Return (X, Y) of the center of cell containing provided text 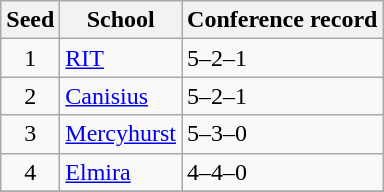
Mercyhurst (121, 134)
2 (30, 96)
Elmira (121, 172)
School (121, 20)
Conference record (282, 20)
4 (30, 172)
1 (30, 58)
RIT (121, 58)
5–3–0 (282, 134)
4–4–0 (282, 172)
Canisius (121, 96)
Seed (30, 20)
3 (30, 134)
